Scan for the cell matching the given text and deliver its [x, y] coordinate at center. 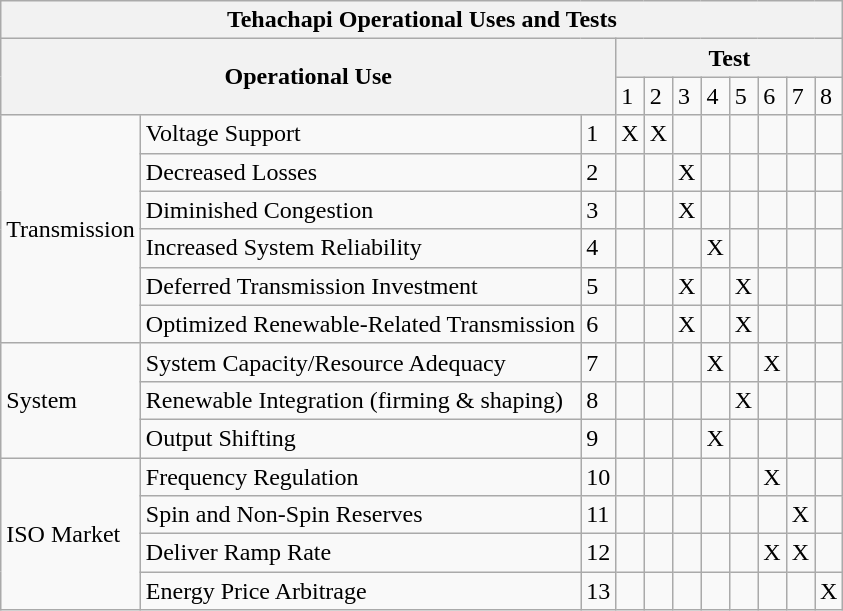
11 [598, 515]
System [71, 400]
Tehachapi Operational Uses and Tests [422, 20]
Voltage Support [360, 134]
13 [598, 591]
Energy Price Arbitrage [360, 591]
10 [598, 477]
System Capacity/Resource Adequacy [360, 362]
Output Shifting [360, 438]
Diminished Congestion [360, 210]
Operational Use [308, 77]
Deferred Transmission Investment [360, 286]
Test [730, 58]
ISO Market [71, 534]
Spin and Non-Spin Reserves [360, 515]
Optimized Renewable-Related Transmission [360, 324]
9 [598, 438]
Deliver Ramp Rate [360, 553]
Increased System Reliability [360, 248]
Decreased Losses [360, 172]
Transmission [71, 229]
Frequency Regulation [360, 477]
Renewable Integration (firming & shaping) [360, 400]
12 [598, 553]
